Determine the [X, Y] coordinate at the center of the cell enclosing the given text.  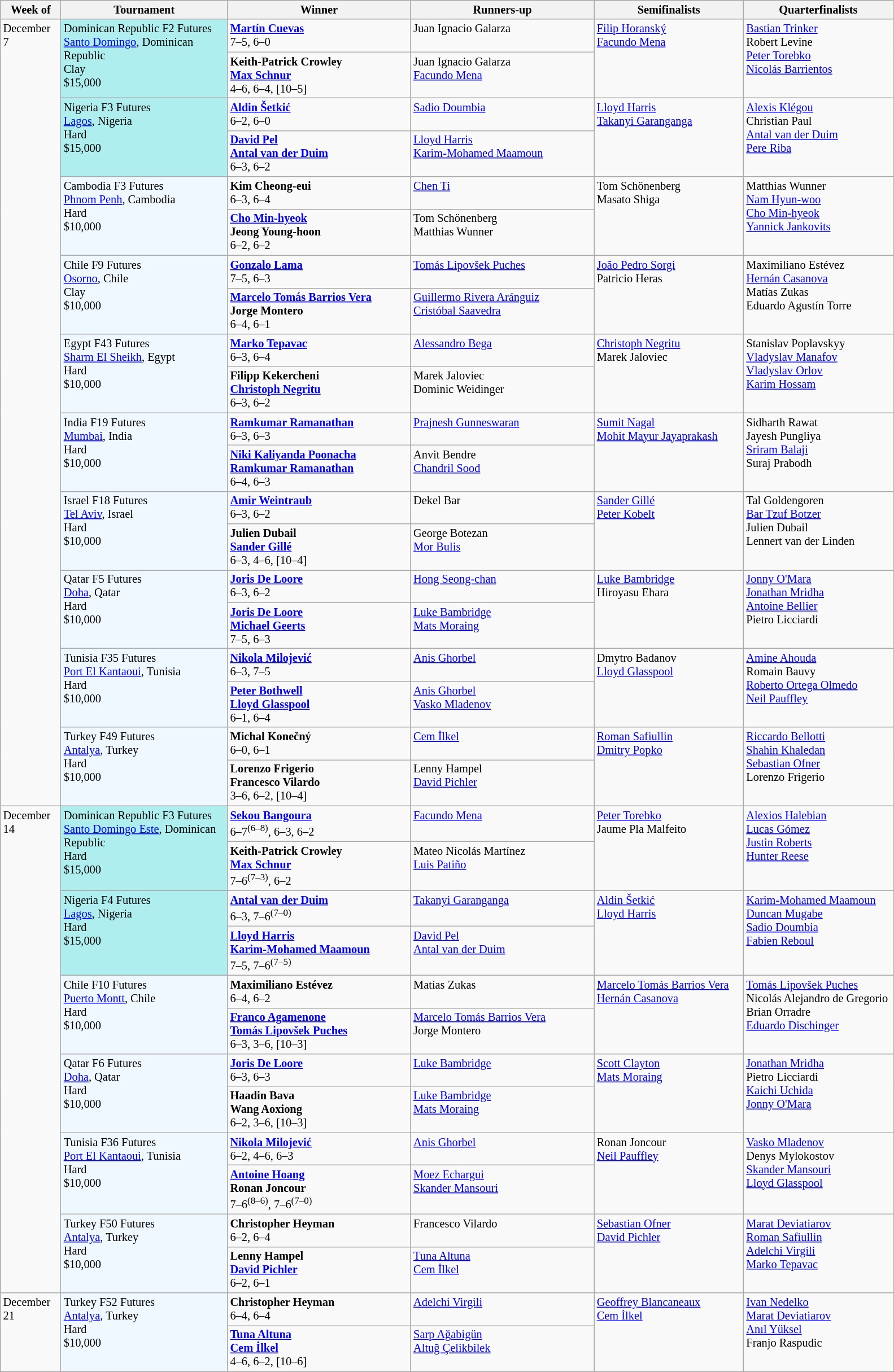
Dmytro Badanov Lloyd Glasspool [669, 688]
December 21 [30, 1331]
Aldin Šetkić 6–2, 6–0 [320, 114]
Cambodia F3 FuturesPhnom Penh, Cambodia Hard $10,000 [145, 216]
Sebastian Ofner David Pichler [669, 1253]
Sumit Nagal Mohit Mayur Jayaprakash [669, 452]
Keith-Patrick Crowley Max Schnur 4–6, 6–4, [10–5] [320, 75]
Marcelo Tomás Barrios Vera Jorge Montero [503, 1031]
Niki Kaliyanda Poonacha Ramkumar Ramanathan 6–4, 6–3 [320, 468]
Cho Min-hyeok Jeong Young-hoon 6–2, 6–2 [320, 232]
Turkey F49 FuturesAntalya, Turkey Hard $10,000 [145, 767]
Luke Bambridge [503, 1070]
Luke Bambridge Hiroyasu Ehara [669, 609]
Qatar F6 Futures Doha, Qatar Hard $10,000 [145, 1093]
Tunisia F35 FuturesPort El Kantaoui, Tunisia Hard $10,000 [145, 688]
Nikola Milojević 6–3, 7–5 [320, 665]
Aldin Šetkić Lloyd Harris [669, 933]
Antal van der Duim 6–3, 7–6(7–0) [320, 908]
Tunisia F36 Futures Port El Kantaoui, Tunisia Hard $10,000 [145, 1173]
Tuna Altuna Cem İlkel [503, 1270]
Maximiliano Estévez Hernán Casanova Matías Zukas Eduardo Agustín Torre [819, 295]
Hong Seong-chan [503, 586]
Winner [320, 10]
Julien Dubail Sander Gillé 6–3, 4–6, [10–4] [320, 547]
Vasko Mladenov Denys Mylokostov Skander Mansouri Lloyd Glasspool [819, 1173]
Qatar F5 FuturesDoha, Qatar Hard $10,000 [145, 609]
Anvit Bendre Chandril Sood [503, 468]
Chile F9 FuturesOsorno, Chile Clay $10,000 [145, 295]
Israel F18 FuturesTel Aviv, Israel Hard $10,000 [145, 531]
Antoine Hoang Ronan Joncour 7–6(8–6), 7–6(7–0) [320, 1189]
Tomás Lipovšek Puches [503, 272]
Lloyd Harris Karim-Mohamed Maamoun 7–5, 7–6(7–5) [320, 951]
Chen Ti [503, 193]
Juan Ignacio Galarza [503, 36]
Jonny O'Mara Jonathan Mridha Antoine Bellier Pietro Licciardi [819, 609]
Chile F10 Futures Puerto Montt, Chile Hard $10,000 [145, 1014]
Sadio Doumbia [503, 114]
Joris De Loore 6–3, 6–2 [320, 586]
Marek Jaloviec Dominic Weidinger [503, 390]
Dominican Republic F3 FuturesSanto Domingo Este, Dominican Republic Hard $15,000 [145, 848]
Ramkumar Ramanathan 6–3, 6–3 [320, 429]
Adelchi Virgili [503, 1309]
Lenny Hampel David Pichler [503, 783]
Tomás Lipovšek Puches Nicolás Alejandro de Gregorio Brian Orradre Eduardo Dischinger [819, 1014]
Stanislav Poplavskyy Vladyslav Manafov Vladyslav Orlov Karim Hossam [819, 373]
Sidharth Rawat Jayesh Pungliya Sriram Balaji Suraj Prabodh [819, 452]
Michal Konečný 6–0, 6–1 [320, 744]
Marko Tepavac 6–3, 6–4 [320, 350]
Jonathan Mridha Pietro Licciardi Kaichi Uchida Jonny O'Mara [819, 1093]
Sander Gillé Peter Kobelt [669, 531]
Christopher Heyman 6–2, 6–4 [320, 1230]
Peter Bothwell Lloyd Glasspool 6–1, 6–4 [320, 704]
Haadin Bava Wang Aoxiong 6–2, 3–6, [10–3] [320, 1109]
Tom Schönenberg Masato Shiga [669, 216]
Franco Agamenone Tomás Lipovšek Puches 6–3, 3–6, [10–3] [320, 1031]
George Botezan Mor Bulis [503, 547]
Lenny Hampel David Pichler 6–2, 6–1 [320, 1270]
Bastian Trinker Robert Levine Peter Torebko Nicolás Barrientos [819, 59]
Week of [30, 10]
Amir Weintraub 6–3, 6–2 [320, 508]
Mateo Nicolás Martínez Luis Patiño [503, 866]
Nigeria F4 FuturesLagos, Nigeria Hard $15,000 [145, 933]
Facundo Mena [503, 823]
Filip Horanský Facundo Mena [669, 59]
Marcelo Tomás Barrios Vera Jorge Montero 6–4, 6–1 [320, 311]
Alexios Halebian Lucas Gómez Justin Roberts Hunter Reese [819, 848]
Roman Safiullin Dmitry Popko [669, 767]
Filipp Kekercheni Christoph Negritu 6–3, 6–2 [320, 390]
Alessandro Bega [503, 350]
Sarp Ağabigün Altuğ Çelikbilek [503, 1348]
Joris De Loore Michael Geerts 7–5, 6–3 [320, 626]
Turkey F50 Futures Antalya, Turkey Hard $10,000 [145, 1253]
Tal Goldengoren Bar Tzuf Botzer Julien Dubail Lennert van der Linden [819, 531]
Dominican Republic F2 FuturesSanto Domingo, Dominican Republic Clay $15,000 [145, 59]
Maximiliano Estévez 6–4, 6–2 [320, 991]
Gonzalo Lama 7–5, 6–3 [320, 272]
Runners-up [503, 10]
Cem İlkel [503, 744]
Nigeria F3 FuturesLagos, Nigeria Hard $15,000 [145, 137]
December 14 [30, 1049]
Egypt F43 FuturesSharm El Sheikh, Egypt Hard $10,000 [145, 373]
Geoffrey Blancaneaux Cem İlkel [669, 1331]
Marat Deviatiarov Roman Safiullin Adelchi Virgili Marko Tepavac [819, 1253]
Martín Cuevas 7–5, 6–0 [320, 36]
Christopher Heyman 6–4, 6–4 [320, 1309]
Tournament [145, 10]
Moez Echargui Skander Mansouri [503, 1189]
Peter Torebko Jaume Pla Malfeito [669, 848]
Alexis Klégou Christian Paul Antal van der Duim Pere Riba [819, 137]
Juan Ignacio Galarza Facundo Mena [503, 75]
Takanyi Garanganga [503, 908]
João Pedro Sorgi Patricio Heras [669, 295]
Semifinalists [669, 10]
Guillermo Rivera Aránguiz Cristóbal Saavedra [503, 311]
Karim-Mohamed Maamoun Duncan Mugabe Sadio Doumbia Fabien Reboul [819, 933]
Anis Ghorbel Vasko Mladenov [503, 704]
Lorenzo Frigerio Francesco Vilardo 3–6, 6–2, [10–4] [320, 783]
Kim Cheong-eui 6–3, 6–4 [320, 193]
Matías Zukas [503, 991]
David Pel Antal van der Duim 6–3, 6–2 [320, 154]
Ivan Nedelko Marat Deviatiarov Anıl Yüksel Franjo Raspudic [819, 1331]
Scott Clayton Mats Moraing [669, 1093]
Riccardo Bellotti Shahin Khaledan Sebastian Ofner Lorenzo Frigerio [819, 767]
Keith-Patrick Crowley Max Schnur 7–6(7–3), 6–2 [320, 866]
Ronan Joncour Neil Pauffley [669, 1173]
Matthias Wunner Nam Hyun-woo Cho Min-hyeok Yannick Jankovits [819, 216]
Amine Ahouda Romain Bauvy Roberto Ortega Olmedo Neil Pauffley [819, 688]
Lloyd Harris Takanyi Garanganga [669, 137]
India F19 FuturesMumbai, India Hard $10,000 [145, 452]
Lloyd Harris Karim-Mohamed Maamoun [503, 154]
Prajnesh Gunneswaran [503, 429]
David Pel Antal van der Duim [503, 951]
Joris De Loore 6–3, 6–3 [320, 1070]
December 7 [30, 412]
Tuna Altuna Cem İlkel 4–6, 6–2, [10–6] [320, 1348]
Tom Schönenberg Matthias Wunner [503, 232]
Dekel Bar [503, 508]
Christoph Negritu Marek Jaloviec [669, 373]
Nikola Milojević 6–2, 4–6, 6–3 [320, 1149]
Quarterfinalists [819, 10]
Sekou Bangoura 6–7(6–8), 6–3, 6–2 [320, 823]
Turkey F52 FuturesAntalya, Turkey Hard $10,000 [145, 1331]
Francesco Vilardo [503, 1230]
Marcelo Tomás Barrios Vera Hernán Casanova [669, 1014]
